Provide the [X, Y] coordinate of the cell's center where the given text is located.  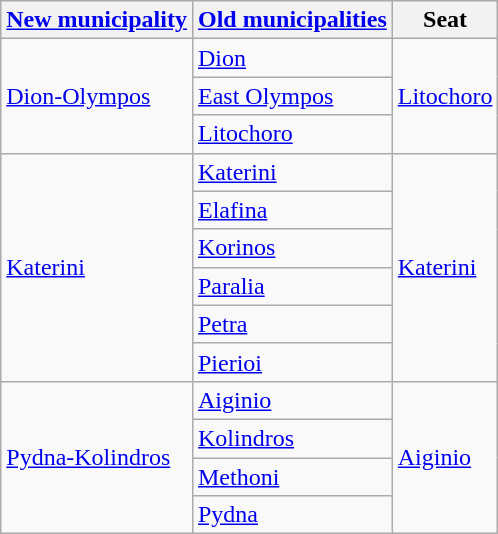
New municipality [97, 20]
Pydna-Kolindros [97, 457]
Dion-Olympos [97, 96]
Paralia [292, 286]
Dion [292, 58]
Old municipalities [292, 20]
Petra [292, 324]
Korinos [292, 248]
Kolindros [292, 438]
East Olympos [292, 96]
Methoni [292, 477]
Pydna [292, 515]
Pierioi [292, 362]
Elafina [292, 210]
Seat [445, 20]
